Return (X, Y) of the center of cell containing provided text 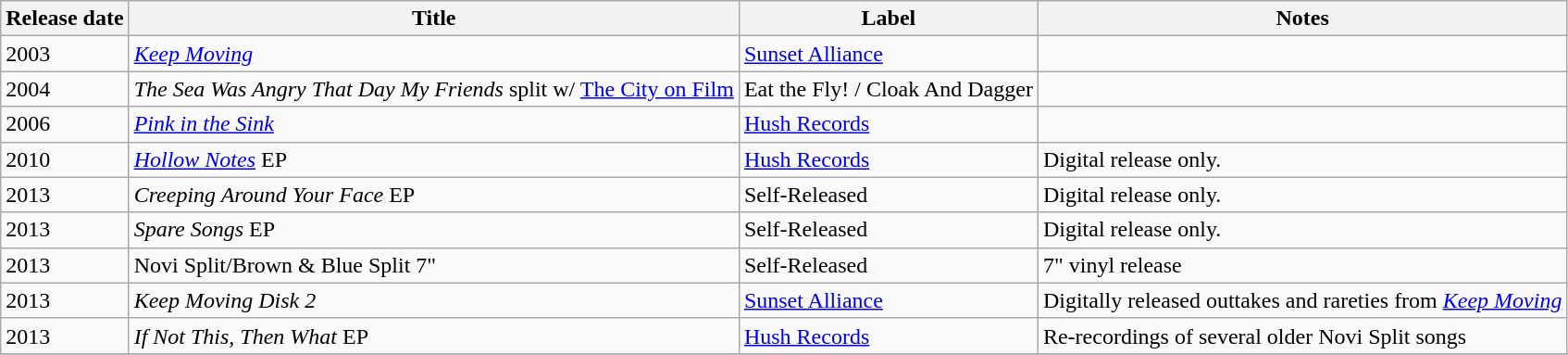
7" vinyl release (1302, 265)
2003 (65, 54)
Label (889, 19)
Spare Songs EP (433, 230)
Notes (1302, 19)
Eat the Fly! / Cloak And Dagger (889, 89)
2006 (65, 124)
The Sea Was Angry That Day My Friends split w/ The City on Film (433, 89)
Keep Moving Disk 2 (433, 300)
If Not This, Then What EP (433, 336)
Creeping Around Your Face EP (433, 195)
Pink in the Sink (433, 124)
Novi Split/Brown & Blue Split 7" (433, 265)
Release date (65, 19)
2010 (65, 159)
2004 (65, 89)
Hollow Notes EP (433, 159)
Title (433, 19)
Re-recordings of several older Novi Split songs (1302, 336)
Digitally released outtakes and rareties from Keep Moving (1302, 300)
Keep Moving (433, 54)
